Extract the (X, Y) coordinate from the center of the cell holding the provided text.  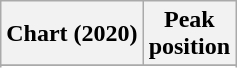
Peakposition (189, 34)
Chart (2020) (72, 34)
